Provide the (x, y) coordinate of the cell's center where the given text is located.  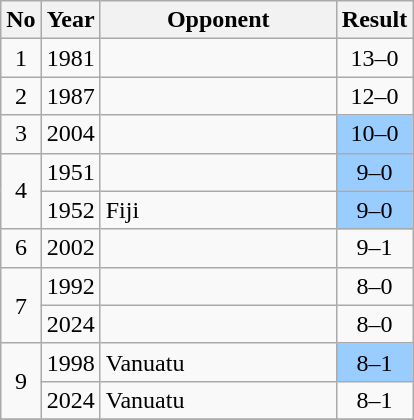
Opponent (218, 20)
1987 (70, 96)
1951 (70, 172)
9 (21, 381)
6 (21, 248)
7 (21, 305)
1998 (70, 362)
1992 (70, 286)
10–0 (374, 134)
1 (21, 58)
Result (374, 20)
13–0 (374, 58)
2002 (70, 248)
12–0 (374, 96)
4 (21, 191)
No (21, 20)
2 (21, 96)
3 (21, 134)
9–1 (374, 248)
Fiji (218, 210)
1952 (70, 210)
Year (70, 20)
2004 (70, 134)
1981 (70, 58)
